Scan for the cell matching the given text and deliver its [X, Y] coordinate at center. 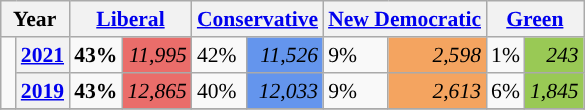
2,598 [437, 55]
2,613 [437, 91]
Year [34, 19]
12,033 [286, 91]
1% [506, 55]
Liberal [130, 19]
40% [220, 91]
6% [506, 91]
12,865 [156, 91]
11,526 [286, 55]
2021 [42, 55]
New Democratic [404, 19]
11,995 [156, 55]
Conservative [258, 19]
2019 [42, 91]
Green [535, 19]
42% [220, 55]
1,845 [554, 91]
243 [554, 55]
